Pinpoint the cell where the given text exists, returning its (x, y) midpoint coordinate. 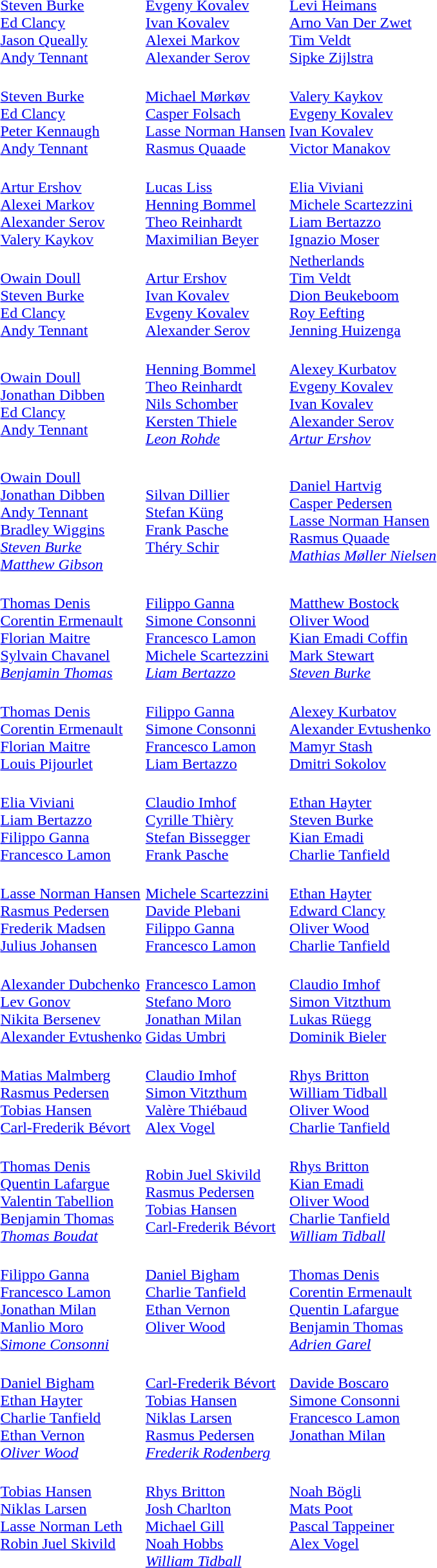
Claudio ImhofCyrille ThièryStefan BisseggerFrank Pasche (215, 820)
Francesco LamonStefano MoroJonathan MilanGidas Umbri (215, 1002)
Michael MørkøvCasper FolsachLasse Norman HansenRasmus Quaade (215, 114)
Filippo GannaSimone ConsonniFrancesco LamonMichele ScartezziniLiam Bertazzo (215, 630)
Daniel BighamCharlie TanfieldEthan VernonOliver Wood (215, 1300)
Lucas LissHenning BommelTheo ReinhardtMaximilian Beyer (215, 204)
Carl-Frederik BévortTobias HansenNiklas LarsenRasmus PedersenFrederik Rodenberg (215, 1409)
Silvan DillierStefan KüngFrank PascheThéry Schir (215, 512)
Artur ErshovIvan KovalevEvgeny KovalevAlexander Serov (215, 295)
Robin Juel SkivildRasmus PedersenTobias HansenCarl-Frederik Bévort (215, 1192)
Michele ScartezziniDavide PlebaniFilippo GannaFrancesco Lamon (215, 911)
Claudio ImhofSimon VitzthumValère ThiébaudAlex Vogel (215, 1093)
Henning BommelTheo ReinhardtNils SchomberKersten ThieleLeon Rohde (215, 395)
Filippo GannaSimone ConsonniFrancesco LamonLiam Bertazzo (215, 729)
